For the text-containing cell, return its midpoint in (x, y) coordinate format. 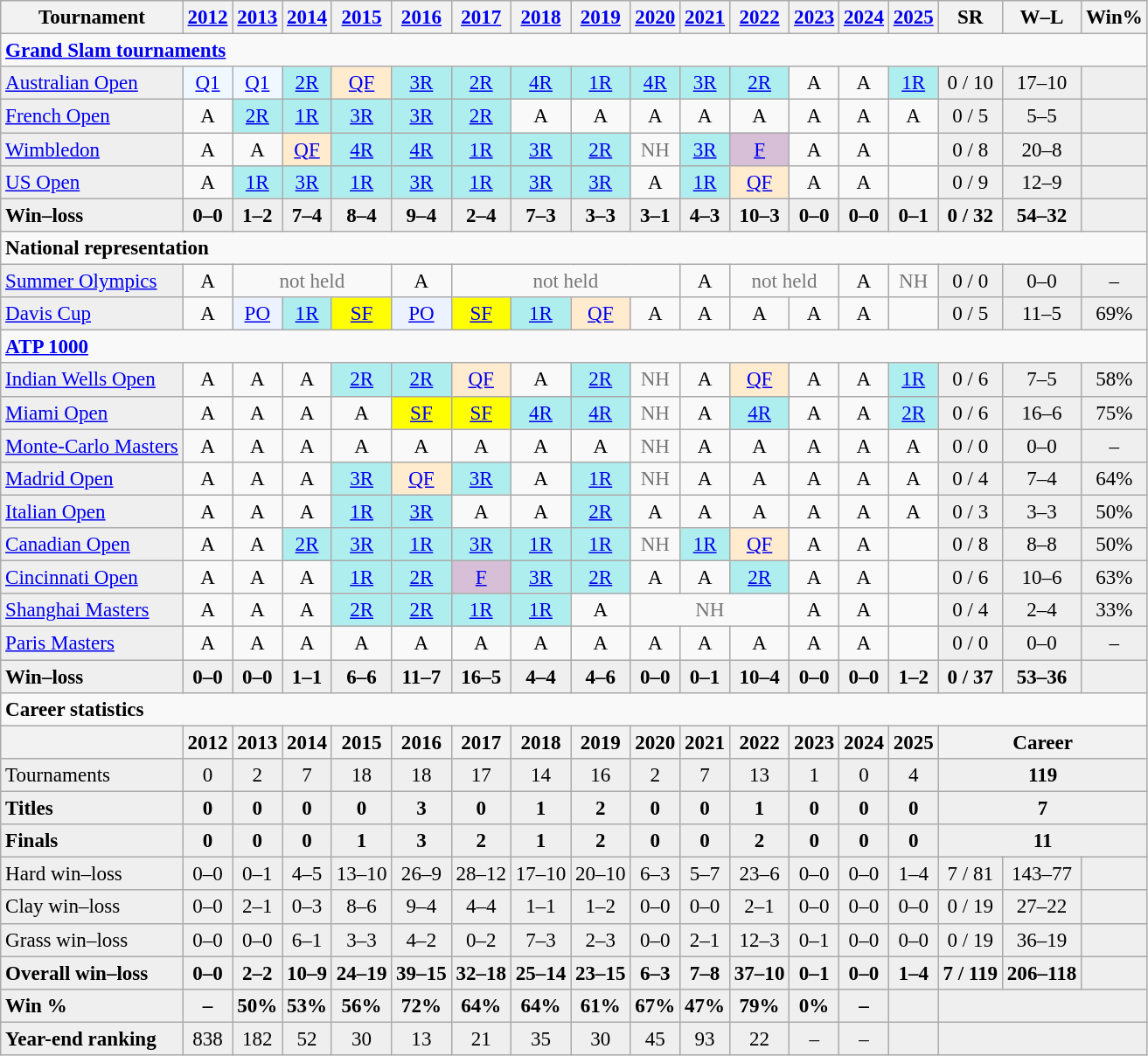
39–15 (421, 973)
Shanghai Masters (92, 610)
93 (705, 1039)
119 (1042, 775)
22 (759, 1039)
Grass win–loss (92, 940)
11 (1042, 841)
Titles (92, 809)
47% (705, 1006)
13–10 (361, 874)
69% (1115, 314)
Australian Open (92, 83)
Davis Cup (92, 314)
838 (208, 1039)
US Open (92, 183)
7–5 (1041, 380)
61% (601, 1006)
4 (913, 775)
182 (257, 1039)
37–10 (759, 973)
16 (601, 775)
Wimbledon (92, 149)
20–8 (1041, 149)
79% (759, 1006)
10–4 (759, 677)
24–19 (361, 973)
5–7 (705, 874)
36–19 (1041, 940)
Madrid Open (92, 479)
45 (656, 1039)
0 / 9 (971, 183)
5–5 (1041, 116)
58% (1115, 380)
67% (656, 1006)
Finals (92, 841)
0–3 (308, 907)
21 (481, 1039)
27–22 (1041, 907)
26–9 (421, 874)
2–3 (601, 940)
23–6 (759, 874)
Overall win–loss (92, 973)
0–2 (481, 940)
Monte-Carlo Masters (92, 446)
Canadian Open (92, 545)
75% (1115, 413)
23–15 (601, 973)
Year-end ranking (92, 1039)
SR (971, 17)
3–1 (656, 215)
0 / 3 (971, 511)
Grand Slam tournaments (574, 51)
Miami Open (92, 413)
Italian Open (92, 511)
16–5 (481, 677)
11–7 (421, 677)
12–3 (759, 940)
72% (421, 1006)
12–9 (1041, 183)
Tournament (92, 17)
Win % (92, 1006)
7–8 (705, 973)
French Open (92, 116)
Career statistics (574, 710)
7 / 119 (971, 973)
63% (1115, 578)
52 (308, 1039)
6–6 (361, 677)
11–5 (1041, 314)
8–4 (361, 215)
56% (361, 1006)
10–3 (759, 215)
8–6 (361, 907)
Hard win–loss (92, 874)
25–14 (540, 973)
Indian Wells Open (92, 380)
ATP 1000 (574, 347)
0 / 37 (971, 677)
0% (815, 1006)
0 / 10 (971, 83)
4–3 (705, 215)
20–10 (601, 874)
Cincinnati Open (92, 578)
4–5 (308, 874)
143–77 (1041, 874)
4–2 (421, 940)
Career (1042, 742)
10–6 (1041, 578)
Win% (1115, 17)
2–2 (257, 973)
17 (481, 775)
Clay win–loss (92, 907)
8–8 (1041, 545)
W–L (1041, 17)
33% (1115, 610)
35 (540, 1039)
Paris Masters (92, 643)
0 / 32 (971, 215)
54–32 (1041, 215)
53% (308, 1006)
7 / 81 (971, 874)
Tournaments (92, 775)
32–18 (481, 973)
14 (540, 775)
28–12 (481, 874)
Summer Olympics (92, 281)
6–1 (308, 940)
16–6 (1041, 413)
4–6 (601, 677)
10–9 (308, 973)
National representation (574, 248)
53–36 (1041, 677)
206–118 (1041, 973)
